Return the (X, Y) coordinate for the center point of the cell that contains the specified text.  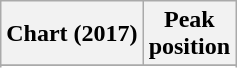
Peak position (189, 34)
Chart (2017) (72, 34)
